Output the [x, y] coordinate of the center of the cell containing the given text.  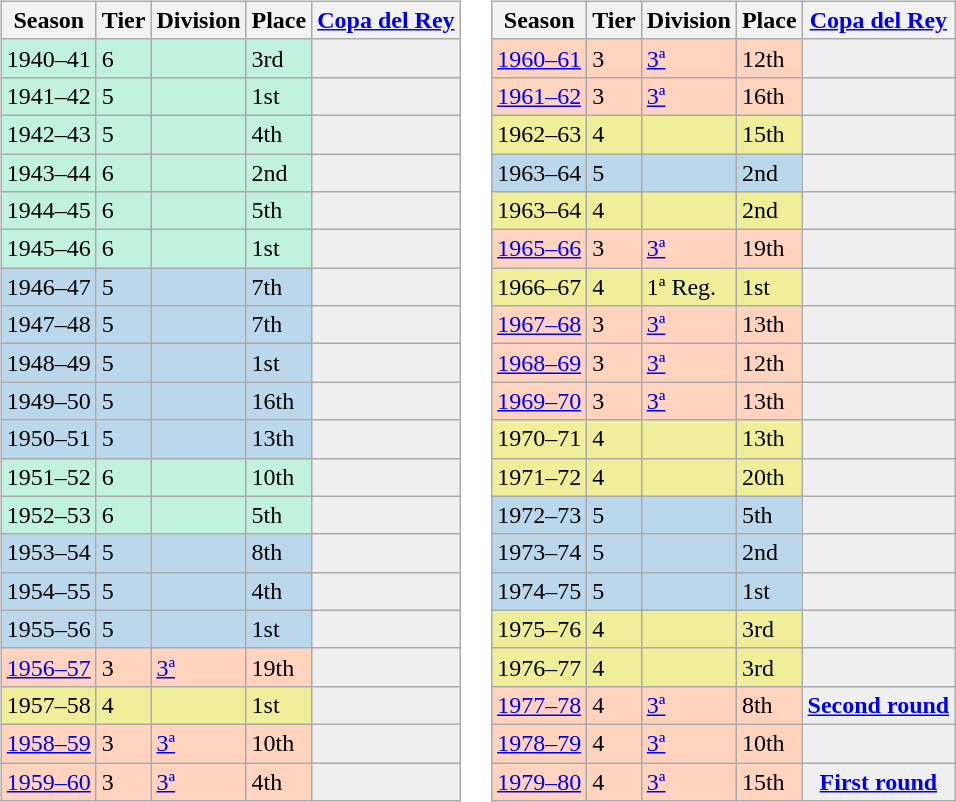
1942–43 [48, 134]
1944–45 [48, 211]
1957–58 [48, 705]
1974–75 [540, 591]
20th [769, 477]
1962–63 [540, 134]
1953–54 [48, 553]
1977–78 [540, 705]
1941–42 [48, 96]
1966–67 [540, 287]
1958–59 [48, 743]
1965–66 [540, 249]
1972–73 [540, 515]
1947–48 [48, 325]
1968–69 [540, 363]
1948–49 [48, 363]
1967–68 [540, 325]
1952–53 [48, 515]
First round [878, 781]
1961–62 [540, 96]
1940–41 [48, 58]
1959–60 [48, 781]
1978–79 [540, 743]
Second round [878, 705]
1970–71 [540, 439]
1ª Reg. [688, 287]
1976–77 [540, 667]
1955–56 [48, 629]
1975–76 [540, 629]
1949–50 [48, 401]
1973–74 [540, 553]
1950–51 [48, 439]
1943–44 [48, 173]
1979–80 [540, 781]
1954–55 [48, 591]
1951–52 [48, 477]
1946–47 [48, 287]
1956–57 [48, 667]
1960–61 [540, 58]
1969–70 [540, 401]
1971–72 [540, 477]
1945–46 [48, 249]
